Search for the cell housing the specified text and yield its [x, y] center coordinate. 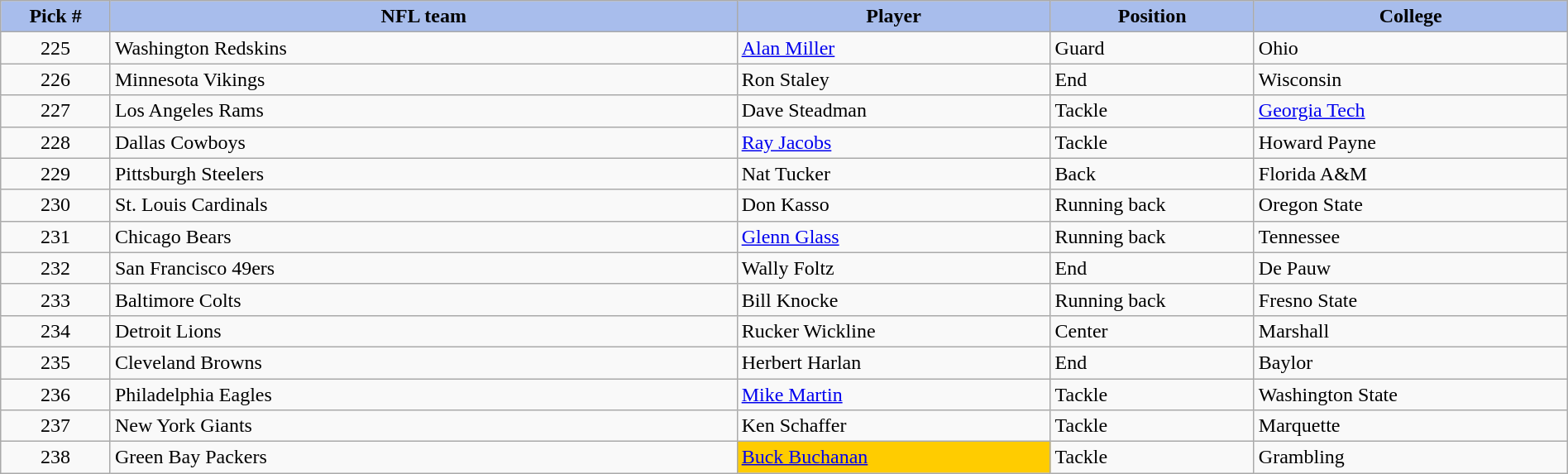
San Francisco 49ers [423, 268]
229 [56, 174]
Glenn Glass [893, 237]
Washington Redskins [423, 48]
St. Louis Cardinals [423, 205]
Marshall [1411, 331]
235 [56, 362]
Bill Knocke [893, 299]
Player [893, 17]
Philadelphia Eagles [423, 395]
Position [1152, 17]
Los Angeles Rams [423, 111]
Baltimore Colts [423, 299]
Pittsburgh Steelers [423, 174]
NFL team [423, 17]
Back [1152, 174]
Cleveland Browns [423, 362]
Oregon State [1411, 205]
De Pauw [1411, 268]
Florida A&M [1411, 174]
Center [1152, 331]
Pick # [56, 17]
Herbert Harlan [893, 362]
Dallas Cowboys [423, 142]
College [1411, 17]
Minnesota Vikings [423, 79]
Wisconsin [1411, 79]
Howard Payne [1411, 142]
Washington State [1411, 395]
Alan Miller [893, 48]
Baylor [1411, 362]
Rucker Wickline [893, 331]
Detroit Lions [423, 331]
226 [56, 79]
New York Giants [423, 426]
Grambling [1411, 457]
Ron Staley [893, 79]
238 [56, 457]
228 [56, 142]
227 [56, 111]
Mike Martin [893, 395]
232 [56, 268]
Georgia Tech [1411, 111]
Fresno State [1411, 299]
Ohio [1411, 48]
Nat Tucker [893, 174]
Marquette [1411, 426]
237 [56, 426]
Don Kasso [893, 205]
234 [56, 331]
Chicago Bears [423, 237]
Dave Steadman [893, 111]
Ray Jacobs [893, 142]
Buck Buchanan [893, 457]
231 [56, 237]
Green Bay Packers [423, 457]
230 [56, 205]
Guard [1152, 48]
225 [56, 48]
233 [56, 299]
Wally Foltz [893, 268]
Ken Schaffer [893, 426]
236 [56, 395]
Tennessee [1411, 237]
